Pinpoint the cell where the given text exists, returning its (x, y) midpoint coordinate. 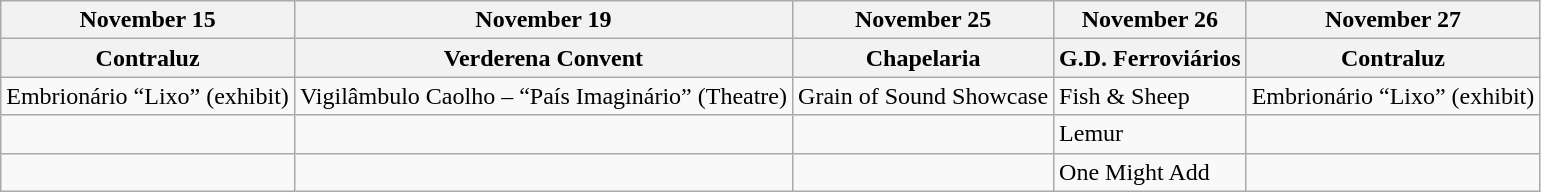
One Might Add (1150, 172)
November 27 (1393, 20)
November 15 (148, 20)
G.D. Ferroviários (1150, 58)
Grain of Sound Showcase (924, 96)
November 26 (1150, 20)
November 19 (543, 20)
Chapelaria (924, 58)
November 25 (924, 20)
Lemur (1150, 134)
Vigilâmbulo Caolho – “País Imaginário” (Theatre) (543, 96)
Fish & Sheep (1150, 96)
Verderena Convent (543, 58)
